Capture the cell that displays the provided text and extract its (x, y) central coordinate. 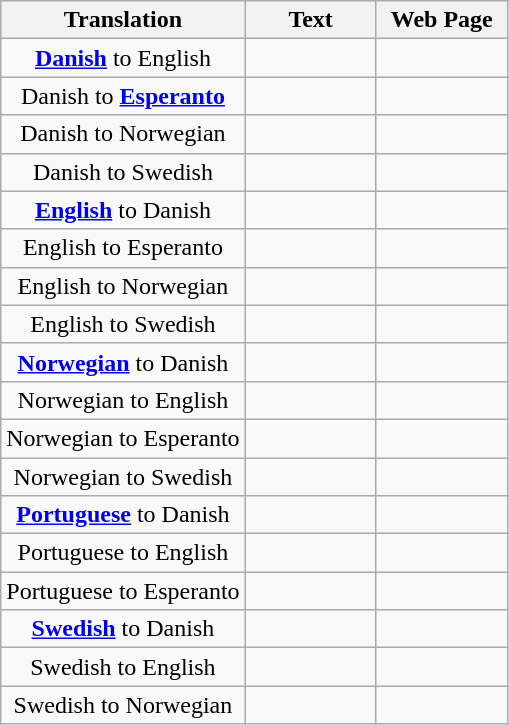
English to Norwegian (123, 286)
English to Swedish (123, 324)
Norwegian to Danish (123, 362)
Danish to Esperanto (123, 96)
Portuguese to Danish (123, 515)
Danish to English (123, 58)
Swedish to English (123, 667)
Portuguese to English (123, 553)
Translation (123, 20)
Norwegian to English (123, 400)
Swedish to Norwegian (123, 705)
Danish to Norwegian (123, 134)
Danish to Swedish (123, 172)
Swedish to Danish (123, 629)
Norwegian to Swedish (123, 477)
Web Page (442, 20)
Portuguese to Esperanto (123, 591)
English to Danish (123, 210)
English to Esperanto (123, 248)
Text (310, 20)
Norwegian to Esperanto (123, 438)
